Identify which cell holds the provided text, then report its [x, y] central coordinate. 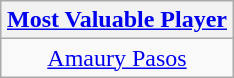
Most Valuable Player [116, 20]
Amaury Pasos [116, 58]
